Pinpoint the cell where the given text exists, returning its [X, Y] midpoint coordinate. 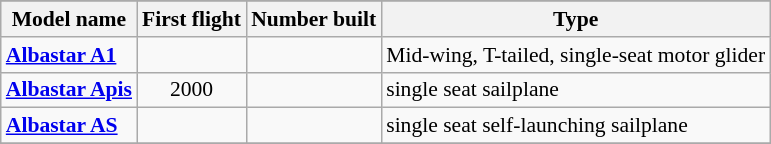
Albastar AS [69, 126]
2000 [192, 90]
single seat self-launching sailplane [576, 126]
single seat sailplane [576, 90]
Albastar Apis [69, 90]
Model name [69, 19]
First flight [192, 19]
Type [576, 19]
Albastar A1 [69, 55]
Number built [314, 19]
Mid-wing, T-tailed, single-seat motor glider [576, 55]
